Determine the (X, Y) coordinate at the center of the cell enclosing the given text.  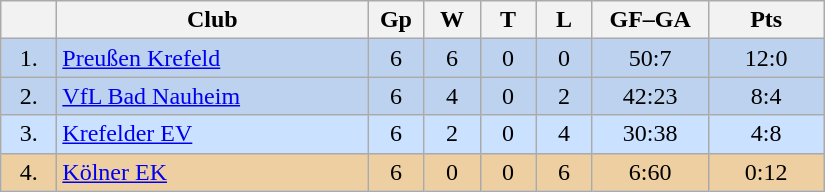
Krefelder EV (212, 134)
VfL Bad Nauheim (212, 96)
4. (29, 172)
2. (29, 96)
T (508, 20)
Kölner EK (212, 172)
8:4 (766, 96)
Gp (396, 20)
0:12 (766, 172)
Club (212, 20)
GF–GA (650, 20)
4:8 (766, 134)
12:0 (766, 58)
3. (29, 134)
1. (29, 58)
Pts (766, 20)
30:38 (650, 134)
L (564, 20)
50:7 (650, 58)
6:60 (650, 172)
Preußen Krefeld (212, 58)
W (452, 20)
42:23 (650, 96)
